Search for the cell housing the specified text and yield its [x, y] center coordinate. 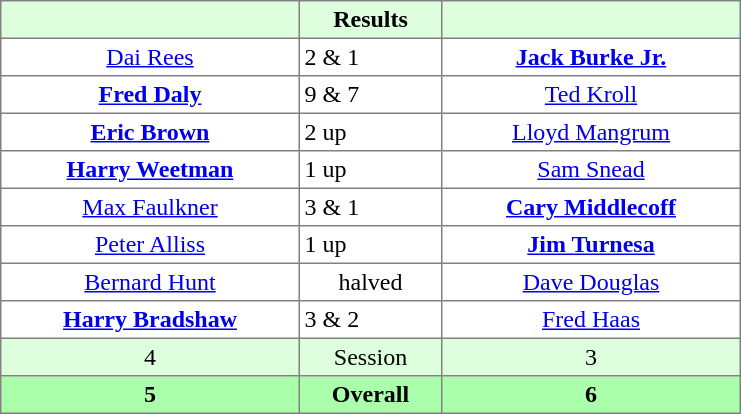
Overall [370, 395]
Peter Alliss [150, 245]
Cary Middlecoff [591, 207]
Max Faulkner [150, 207]
Lloyd Mangrum [591, 132]
Session [370, 357]
Fred Haas [591, 320]
Jim Turnesa [591, 245]
3 & 1 [370, 207]
4 [150, 357]
2 & 1 [370, 57]
3 [591, 357]
Results [370, 20]
Bernard Hunt [150, 282]
Harry Bradshaw [150, 320]
Harry Weetman [150, 170]
halved [370, 282]
Eric Brown [150, 132]
3 & 2 [370, 320]
2 up [370, 132]
Sam Snead [591, 170]
Dave Douglas [591, 282]
5 [150, 395]
9 & 7 [370, 95]
Jack Burke Jr. [591, 57]
Fred Daly [150, 95]
Ted Kroll [591, 95]
Dai Rees [150, 57]
6 [591, 395]
